Capture the cell that displays the provided text and extract its [X, Y] central coordinate. 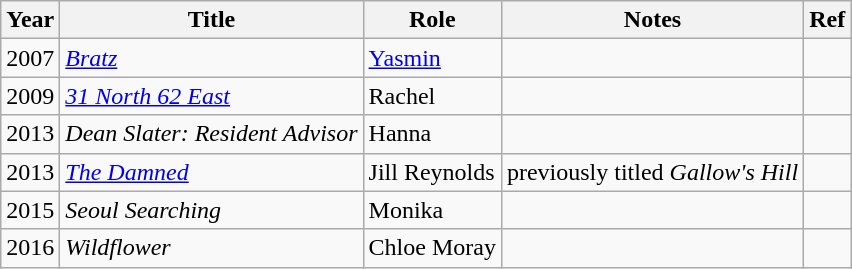
Seoul Searching [212, 210]
Title [212, 20]
Jill Reynolds [432, 172]
2015 [30, 210]
2007 [30, 58]
Chloe Moray [432, 248]
Ref [828, 20]
Yasmin [432, 58]
previously titled Gallow's Hill [652, 172]
2016 [30, 248]
Dean Slater: Resident Advisor [212, 134]
31 North 62 East [212, 96]
Wildflower [212, 248]
Rachel [432, 96]
Monika [432, 210]
Year [30, 20]
Hanna [432, 134]
Role [432, 20]
Bratz [212, 58]
Notes [652, 20]
2009 [30, 96]
The Damned [212, 172]
